For the text-containing cell, return its midpoint in (X, Y) coordinate format. 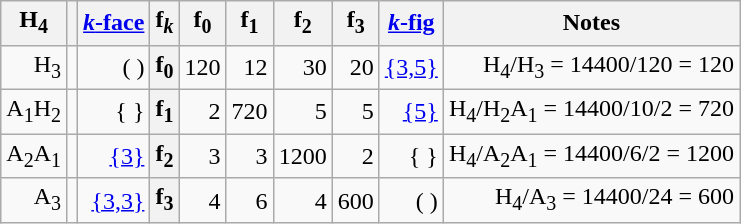
H4/H3 = 14400/120 = 120 (591, 67)
{3,3} (114, 200)
{5} (411, 111)
k-fig (411, 23)
A1H2 (34, 111)
H4/H2A1 = 14400/10/2 = 720 (591, 111)
A3 (34, 200)
A2A1 (34, 156)
120 (202, 67)
1200 (302, 156)
H4/A2A1 = 14400/6/2 = 1200 (591, 156)
H3 (34, 67)
k-face (114, 23)
12 (250, 67)
30 (302, 67)
H4/A3 = 14400/24 = 600 (591, 200)
600 (356, 200)
{3,5} (411, 67)
720 (250, 111)
{3} (114, 156)
20 (356, 67)
Notes (591, 23)
fk (164, 23)
6 (250, 200)
H4 (34, 23)
